Return the (x, y) coordinate for the center point of the cell that contains the specified text.  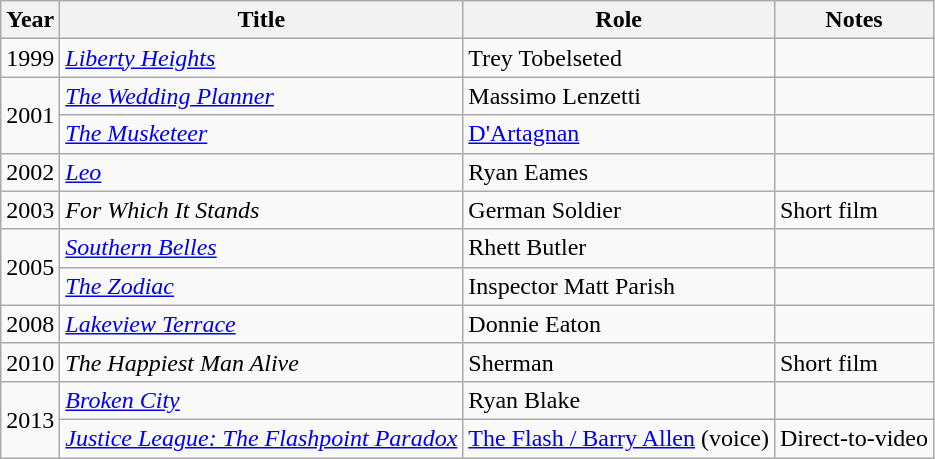
Role (619, 20)
For Which It Stands (262, 210)
2010 (30, 362)
Leo (262, 172)
Direct-to-video (854, 438)
Lakeview Terrace (262, 324)
German Soldier (619, 210)
1999 (30, 58)
2003 (30, 210)
Year (30, 20)
Southern Belles (262, 248)
The Zodiac (262, 286)
D'Artagnan (619, 134)
Donnie Eaton (619, 324)
Ryan Blake (619, 400)
Liberty Heights (262, 58)
The Musketeer (262, 134)
Title (262, 20)
Notes (854, 20)
2002 (30, 172)
Ryan Eames (619, 172)
2008 (30, 324)
Sherman (619, 362)
2013 (30, 419)
The Happiest Man Alive (262, 362)
2001 (30, 115)
Justice League: The Flashpoint Paradox (262, 438)
Rhett Butler (619, 248)
2005 (30, 267)
The Flash / Barry Allen (voice) (619, 438)
Massimo Lenzetti (619, 96)
Broken City (262, 400)
Inspector Matt Parish (619, 286)
The Wedding Planner (262, 96)
Trey Tobelseted (619, 58)
